Identify which cell holds the provided text, then report its (X, Y) central coordinate. 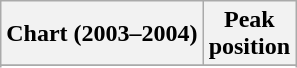
Peakposition (249, 34)
Chart (2003–2004) (102, 34)
